Provide the [X, Y] coordinate of the cell's center where the given text is located.  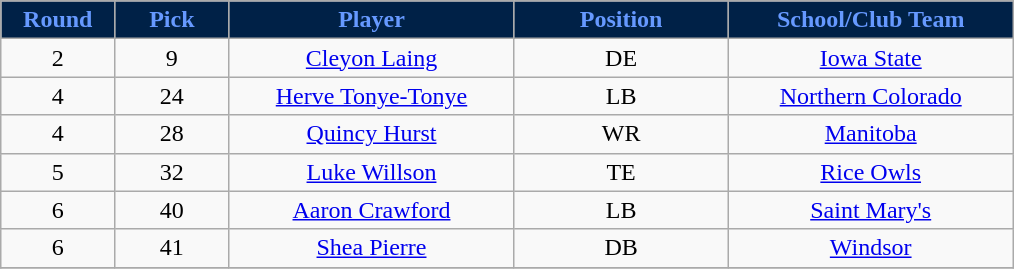
Pick [172, 20]
Saint Mary's [870, 210]
5 [58, 172]
Manitoba [870, 134]
32 [172, 172]
Position [621, 20]
DB [621, 248]
Quincy Hurst [372, 134]
WR [621, 134]
Northern Colorado [870, 96]
Cleyon Laing [372, 58]
Herve Tonye-Tonye [372, 96]
Round [58, 20]
2 [58, 58]
Luke Willson [372, 172]
Aaron Crawford [372, 210]
School/Club Team [870, 20]
TE [621, 172]
Shea Pierre [372, 248]
Player [372, 20]
24 [172, 96]
Rice Owls [870, 172]
Iowa State [870, 58]
9 [172, 58]
28 [172, 134]
Windsor [870, 248]
40 [172, 210]
DE [621, 58]
41 [172, 248]
